Return [x, y] of the center of cell containing provided text 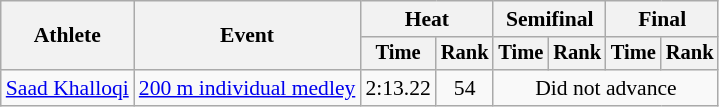
Final [662, 19]
Semifinal [549, 19]
Heat [426, 19]
Saad Khalloqi [68, 88]
Athlete [68, 36]
Did not advance [606, 88]
54 [465, 88]
2:13.22 [398, 88]
Event [248, 36]
200 m individual medley [248, 88]
